Locate the cell with the specified text and output its [x, y] center coordinate. 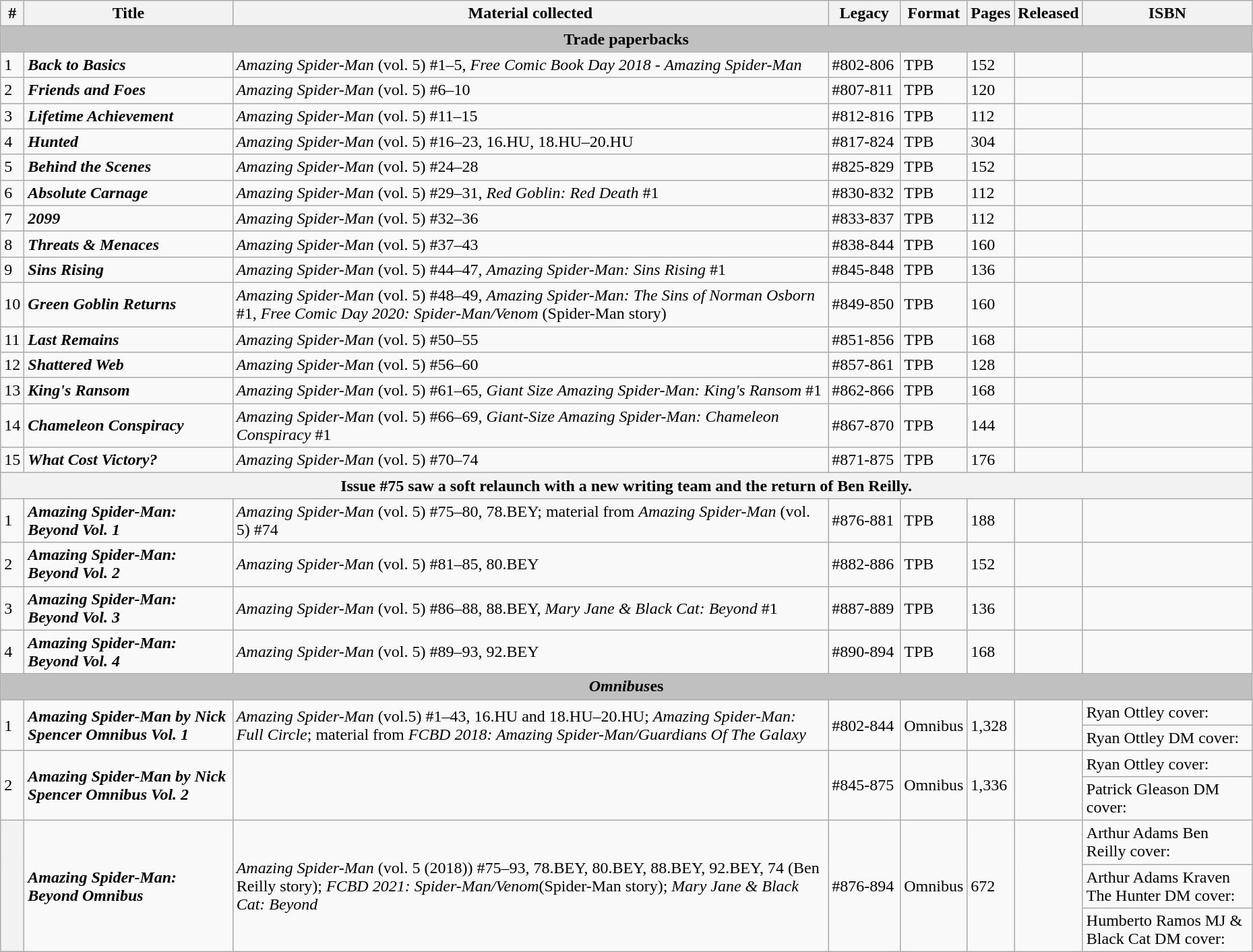
Amazing Spider-Man: Beyond Vol. 4 [128, 652]
Amazing Spider-Man (vol. 5) #44–47, Amazing Spider-Man: Sins Rising #1 [530, 269]
Material collected [530, 13]
9 [12, 269]
Arthur Adams Ben Reilly cover: [1167, 842]
144 [991, 426]
#890-894 [864, 652]
#812-816 [864, 116]
Amazing Spider-Man (vol. 5) #16–23, 16.HU, 18.HU–20.HU [530, 141]
Amazing Spider-Man: Beyond Omnibus [128, 885]
Amazing Spider-Man (vol. 5) #86–88, 88.BEY, Mary Jane & Black Cat: Beyond #1 [530, 608]
#862-866 [864, 391]
Amazing Spider-Man (vol. 5) #56–60 [530, 365]
10 [12, 305]
#882-886 [864, 565]
#845-875 [864, 786]
7 [12, 218]
Hunted [128, 141]
ISBN [1167, 13]
Legacy [864, 13]
Amazing Spider-Man (vol. 5) #37–43 [530, 244]
Amazing Spider-Man (vol. 5) #66–69, Giant-Size Amazing Spider-Man: Chameleon Conspiracy #1 [530, 426]
Ryan Ottley DM cover: [1167, 738]
#833-837 [864, 218]
Green Goblin Returns [128, 305]
Amazing Spider-Man (vol. 5) #29–31, Red Goblin: Red Death #1 [530, 193]
#876-894 [864, 885]
Amazing Spider-Man (vol. 5) #11–15 [530, 116]
176 [991, 460]
Amazing Spider-Man (vol. 5) #50–55 [530, 339]
Back to Basics [128, 65]
King's Ransom [128, 391]
Absolute Carnage [128, 193]
Amazing Spider-Man (vol. 5) #81–85, 80.BEY [530, 565]
672 [991, 885]
Issue #75 saw a soft relaunch with a new writing team and the return of Ben Reilly. [627, 486]
Threats & Menaces [128, 244]
Format [934, 13]
Amazing Spider-Man (vol. 5) #70–74 [530, 460]
Trade paperbacks [627, 39]
#802-844 [864, 725]
#887-889 [864, 608]
1,336 [991, 786]
Amazing Spider-Man: Beyond Vol. 3 [128, 608]
304 [991, 141]
14 [12, 426]
Amazing Spider-Man (vol. 5) #61–65, Giant Size Amazing Spider-Man: King's Ransom #1 [530, 391]
12 [12, 365]
5 [12, 167]
128 [991, 365]
#849-850 [864, 305]
13 [12, 391]
#851-856 [864, 339]
Amazing Spider-Man (vol. 5) #6–10 [530, 90]
#838-844 [864, 244]
2099 [128, 218]
Amazing Spider-Man (vol. 5) #1–5, Free Comic Book Day 2018 - Amazing Spider-Man [530, 65]
11 [12, 339]
#807-811 [864, 90]
Friends and Foes [128, 90]
#830-832 [864, 193]
Lifetime Achievement [128, 116]
Chameleon Conspiracy [128, 426]
Last Remains [128, 339]
What Cost Victory? [128, 460]
1,328 [991, 725]
Amazing Spider-Man (vol. 5) #24–28 [530, 167]
Amazing Spider-Man (vol. 5) #48–49, Amazing Spider-Man: The Sins of Norman Osborn #1, Free Comic Day 2020: Spider-Man/Venom (Spider-Man story) [530, 305]
Omnibuses [627, 687]
#825-829 [864, 167]
Amazing Spider-Man (vol. 5) #75–80, 78.BEY; material from Amazing Spider-Man (vol. 5) #74 [530, 520]
#802-806 [864, 65]
Amazing Spider-Man: Beyond Vol. 2 [128, 565]
15 [12, 460]
Released [1049, 13]
#845-848 [864, 269]
120 [991, 90]
6 [12, 193]
#876-881 [864, 520]
Arthur Adams Kraven The Hunter DM cover: [1167, 885]
Shattered Web [128, 365]
Amazing Spider-Man (vol. 5) #32–36 [530, 218]
8 [12, 244]
Patrick Gleason DM cover: [1167, 798]
Title [128, 13]
#871-875 [864, 460]
#867-870 [864, 426]
Amazing Spider-Man: Beyond Vol. 1 [128, 520]
Amazing Spider-Man by Nick Spencer Omnibus Vol. 2 [128, 786]
Behind the Scenes [128, 167]
188 [991, 520]
# [12, 13]
Amazing Spider-Man (vol. 5) #89–93, 92.BEY [530, 652]
#817-824 [864, 141]
Pages [991, 13]
Sins Rising [128, 269]
#857-861 [864, 365]
Amazing Spider-Man by Nick Spencer Omnibus Vol. 1 [128, 725]
Humberto Ramos MJ & Black Cat DM cover: [1167, 930]
